Capture the cell that displays the provided text and extract its [X, Y] central coordinate. 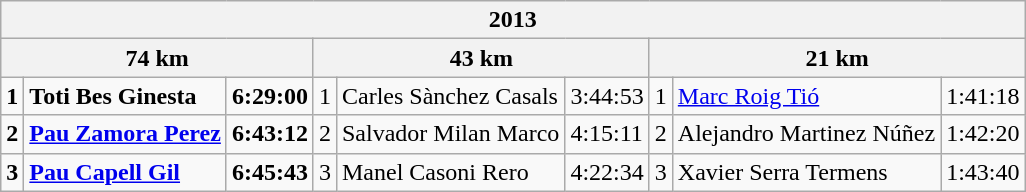
6:43:12 [270, 134]
Manel Casoni Rero [450, 172]
Carles Sànchez Casals [450, 96]
Alejandro Martinez Núñez [806, 134]
4:15:11 [607, 134]
Pau Capell Gil [126, 172]
43 km [481, 58]
Xavier Serra Termens [806, 172]
1:42:20 [983, 134]
Salvador Milan Marco [450, 134]
21 km [837, 58]
Marc Roig Tió [806, 96]
Toti Bes Ginesta [126, 96]
2013 [513, 20]
3:44:53 [607, 96]
Pau Zamora Perez [126, 134]
74 km [158, 58]
1:43:40 [983, 172]
6:45:43 [270, 172]
6:29:00 [270, 96]
1:41:18 [983, 96]
4:22:34 [607, 172]
